For the text-containing cell, return its midpoint in [X, Y] coordinate format. 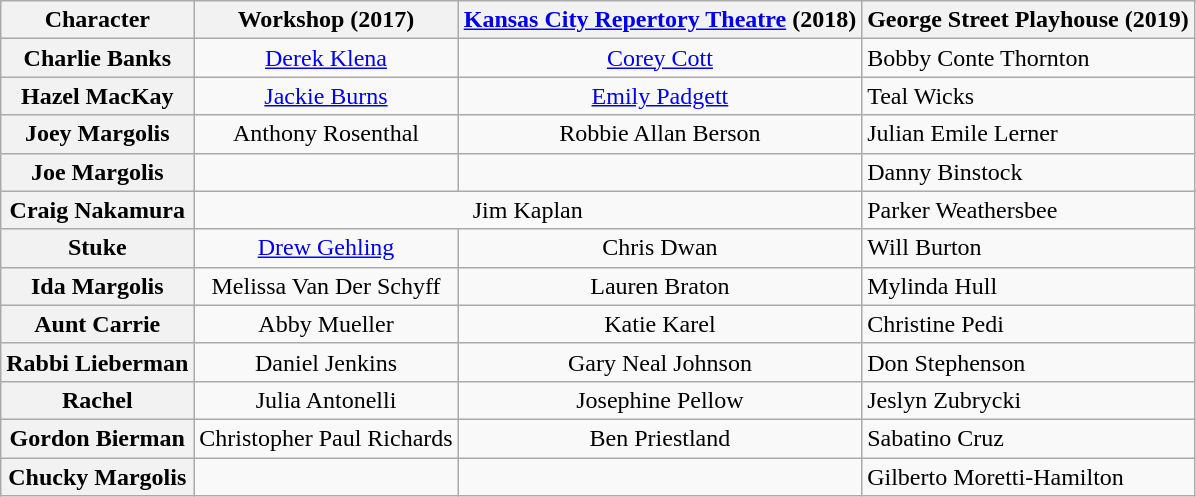
Jackie Burns [326, 96]
Stuke [98, 248]
Chucky Margolis [98, 477]
Aunt Carrie [98, 324]
Daniel Jenkins [326, 362]
Lauren Braton [660, 286]
Christine Pedi [1028, 324]
Ida Margolis [98, 286]
Chris Dwan [660, 248]
Gilberto Moretti-Hamilton [1028, 477]
Gordon Bierman [98, 438]
Katie Karel [660, 324]
Derek Klena [326, 58]
Joey Margolis [98, 134]
Jeslyn Zubrycki [1028, 400]
Jim Kaplan [528, 210]
Will Burton [1028, 248]
Teal Wicks [1028, 96]
Mylinda Hull [1028, 286]
Sabatino Cruz [1028, 438]
Josephine Pellow [660, 400]
Julia Antonelli [326, 400]
Christopher Paul Richards [326, 438]
Rabbi Lieberman [98, 362]
Corey Cott [660, 58]
Parker Weathersbee [1028, 210]
Emily Padgett [660, 96]
Abby Mueller [326, 324]
Anthony Rosenthal [326, 134]
Drew Gehling [326, 248]
Melissa Van Der Schyff [326, 286]
Julian Emile Lerner [1028, 134]
Joe Margolis [98, 172]
Hazel MacKay [98, 96]
Robbie Allan Berson [660, 134]
Ben Priestland [660, 438]
Gary Neal Johnson [660, 362]
Kansas City Repertory Theatre (2018) [660, 20]
Don Stephenson [1028, 362]
Charlie Banks [98, 58]
George Street Playhouse (2019) [1028, 20]
Bobby Conte Thornton [1028, 58]
Craig Nakamura [98, 210]
Workshop (2017) [326, 20]
Danny Binstock [1028, 172]
Rachel [98, 400]
Character [98, 20]
